Locate the cell with the specified text and output its (X, Y) center coordinate. 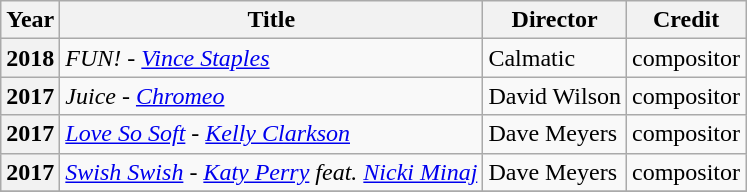
Credit (686, 20)
David Wilson (555, 96)
Year (30, 20)
Juice - Chromeo (272, 96)
Calmatic (555, 58)
Director (555, 20)
2018 (30, 58)
FUN! - Vince Staples (272, 58)
Swish Swish - Katy Perry feat. Nicki Minaj (272, 172)
Love So Soft - Kelly Clarkson (272, 134)
Title (272, 20)
